Locate the cell with the specified text and output its (X, Y) center coordinate. 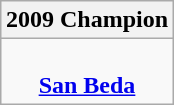
2009 Champion (86, 20)
San Beda (86, 72)
